Return (X, Y) of the center of cell containing provided text 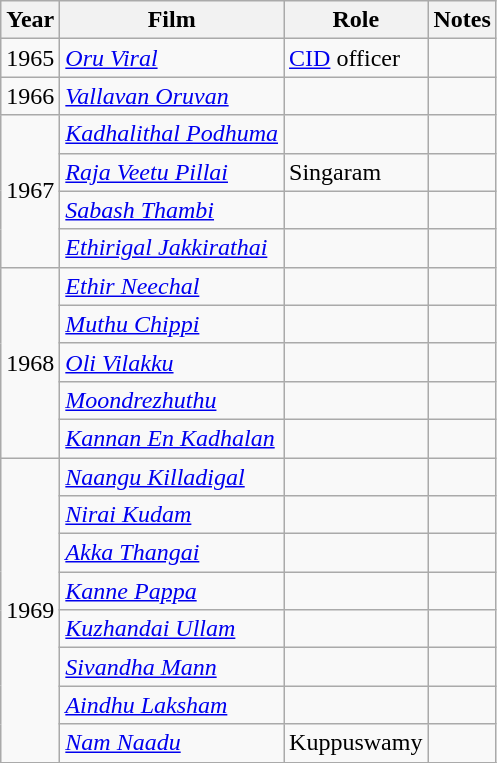
Notes (462, 20)
Raja Veetu Pillai (172, 172)
Kannan En Kadhalan (172, 438)
Kanne Pappa (172, 591)
Vallavan Oruvan (172, 96)
Nam Naadu (172, 743)
1968 (30, 362)
Film (172, 20)
Oru Viral (172, 58)
Year (30, 20)
1967 (30, 191)
Ethirigal Jakkirathai (172, 248)
Role (356, 20)
Aindhu Laksham (172, 705)
Akka Thangai (172, 553)
Sivandha Mann (172, 667)
Singaram (356, 172)
1965 (30, 58)
Kadhalithal Podhuma (172, 134)
Naangu Killadigal (172, 477)
Kuzhandai Ullam (172, 629)
Kuppuswamy (356, 743)
1966 (30, 96)
Ethir Neechal (172, 286)
Moondrezhuthu (172, 400)
1969 (30, 610)
CID officer (356, 58)
Nirai Kudam (172, 515)
Muthu Chippi (172, 324)
Oli Vilakku (172, 362)
Sabash Thambi (172, 210)
